Search for the cell housing the specified text and yield its [X, Y] center coordinate. 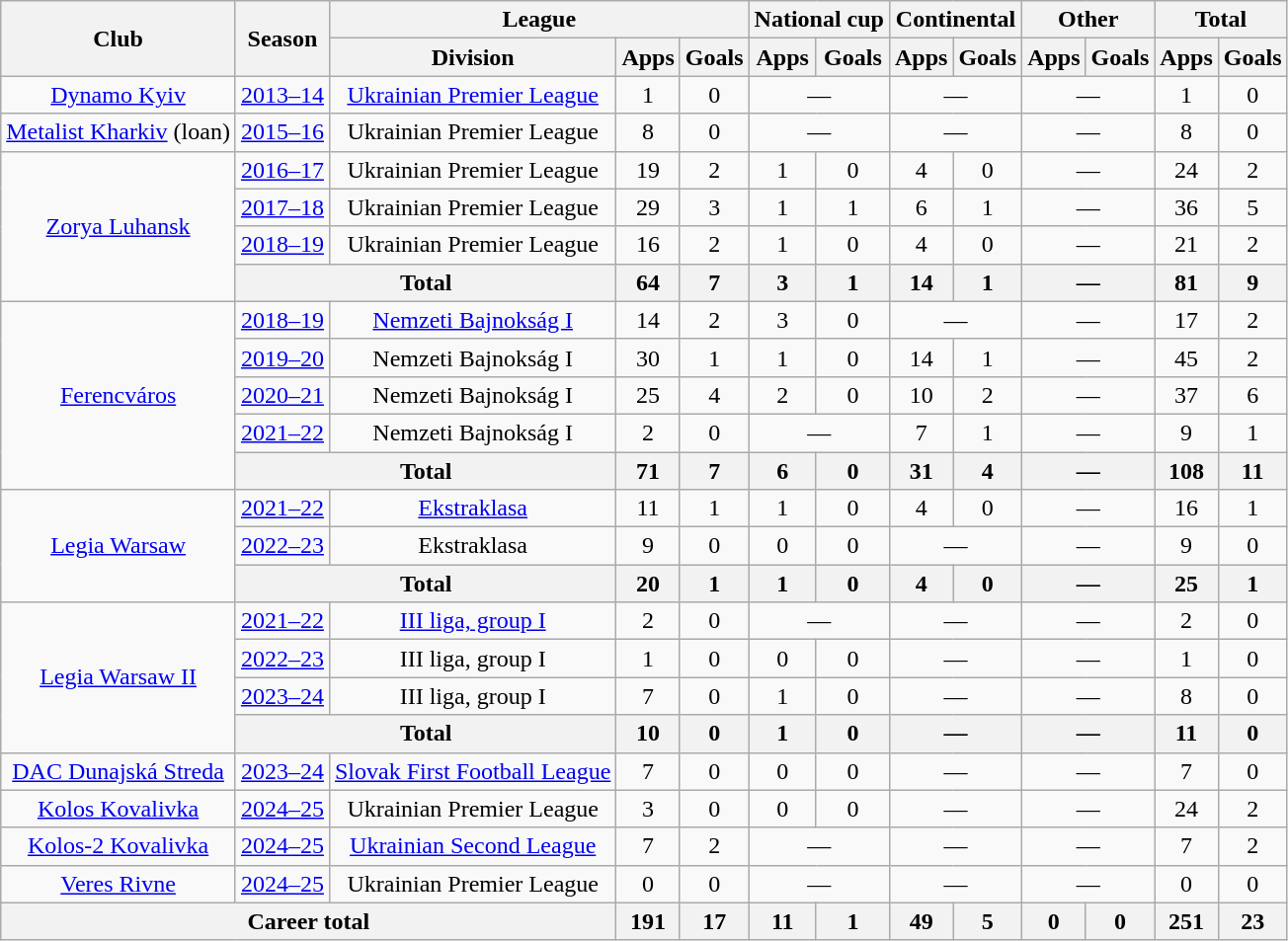
Continental [955, 20]
29 [648, 207]
251 [1186, 921]
31 [921, 471]
64 [648, 282]
Slovak First Football League [472, 771]
2013–14 [282, 95]
Career total [308, 921]
2015–16 [282, 132]
National cup [819, 20]
Veres Rivne [119, 884]
Kolos-2 Kovalivka [119, 846]
DAC Dunajská Streda [119, 771]
Ferencváros [119, 395]
23 [1252, 921]
Dynamo Kyiv [119, 95]
30 [648, 357]
71 [648, 471]
2020–21 [282, 395]
108 [1186, 471]
49 [921, 921]
191 [648, 921]
20 [648, 584]
81 [1186, 282]
Other [1088, 20]
Legia Warsaw [119, 546]
37 [1186, 395]
Metalist Kharkiv (loan) [119, 132]
36 [1186, 207]
Kolos Kovalivka [119, 809]
45 [1186, 357]
League [539, 20]
Ukrainian Second League [472, 846]
2017–18 [282, 207]
2019–20 [282, 357]
21 [1186, 245]
Season [282, 39]
Club [119, 39]
2016–17 [282, 170]
Zorya Luhansk [119, 226]
19 [648, 170]
Division [472, 57]
Legia Warsaw II [119, 677]
